Output the (x, y) coordinate of the center of the cell containing the given text.  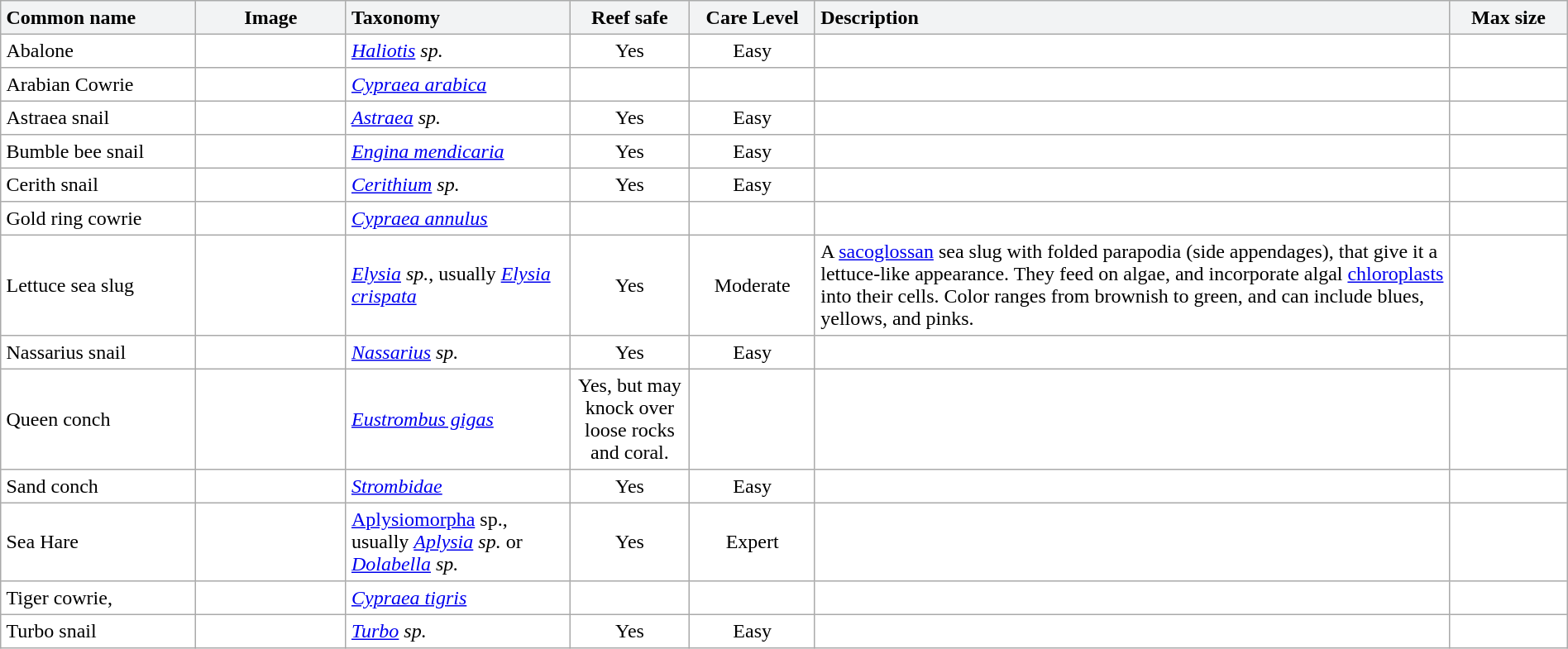
Turbo snail (98, 631)
Care Level (753, 17)
Queen conch (98, 419)
Expert (753, 542)
Haliotis sp. (458, 50)
Common name (98, 17)
Astraea sp. (458, 117)
Cerithium sp. (458, 184)
Astraea snail (98, 117)
Sea Hare (98, 542)
Bumble bee snail (98, 151)
Image (270, 17)
Eustrombus gigas (458, 419)
Max size (1508, 17)
Cerith snail (98, 184)
Reef safe (630, 17)
Cypraea annulus (458, 218)
Nassarius sp. (458, 352)
Aplysiomorpha sp., usually Aplysia sp. or Dolabella sp. (458, 542)
Nassarius snail (98, 352)
Turbo sp. (458, 631)
Moderate (753, 285)
Description (1131, 17)
Taxonomy (458, 17)
Abalone (98, 50)
Strombidae (458, 486)
Yes, but may knock over loose rocks and coral. (630, 419)
Cypraea tigris (458, 598)
Sand conch (98, 486)
Elysia sp., usually Elysia crispata (458, 285)
Engina mendicaria (458, 151)
Cypraea arabica (458, 84)
Arabian Cowrie (98, 84)
Lettuce sea slug (98, 285)
Gold ring cowrie (98, 218)
Tiger cowrie, (98, 598)
